Detect which cell encompasses the target text, then output its (x, y) center coordinate. 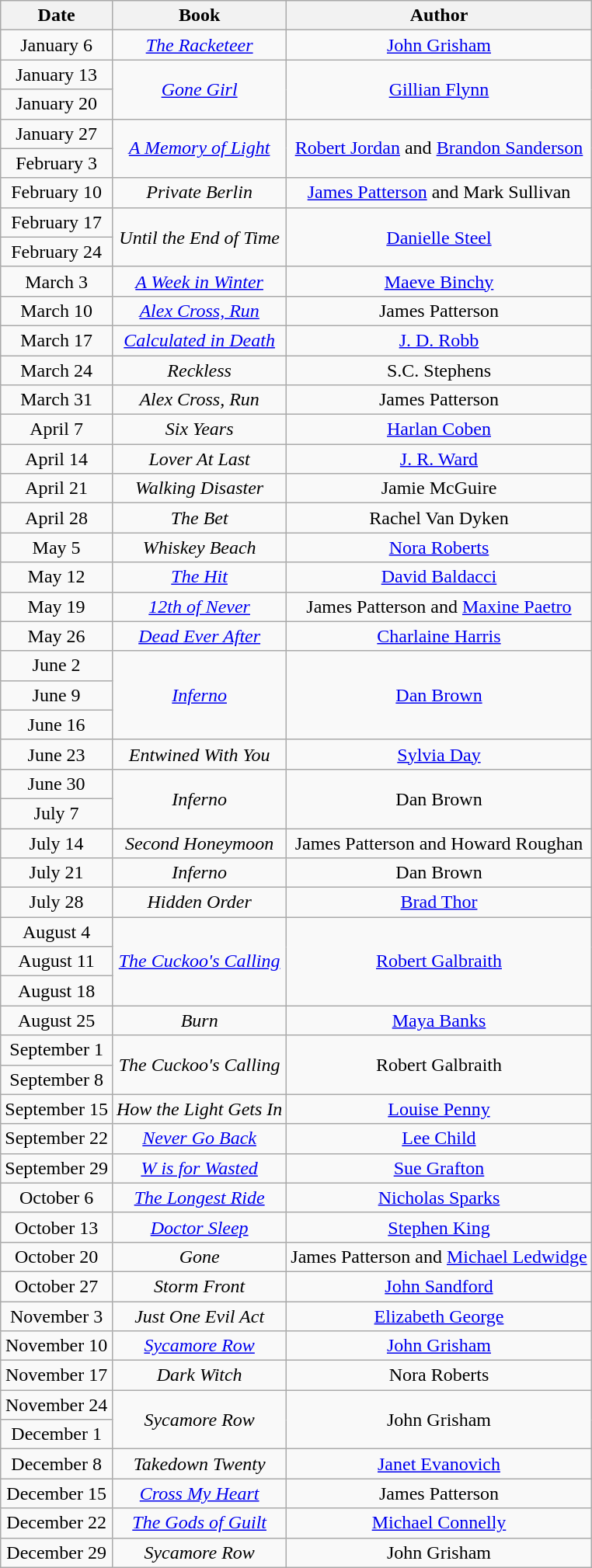
Walking Disaster (199, 488)
Calculated in Death (199, 340)
The Racketeer (199, 45)
A Week in Winter (199, 281)
January 27 (57, 134)
August 11 (57, 961)
September 29 (57, 1168)
June 2 (57, 666)
December 22 (57, 1523)
May 19 (57, 607)
Rachel Van Dyken (439, 518)
James Patterson and Michael Ledwidge (439, 1257)
12th of Never (199, 607)
October 20 (57, 1257)
June 30 (57, 784)
April 21 (57, 488)
The Bet (199, 518)
Cross My Heart (199, 1493)
Author (439, 16)
Just One Evil Act (199, 1316)
Louise Penny (439, 1109)
August 18 (57, 991)
Second Honeymoon (199, 843)
April 14 (57, 459)
Until the End of Time (199, 237)
May 12 (57, 577)
Sylvia Day (439, 754)
The Longest Ride (199, 1198)
S.C. Stephens (439, 370)
The Gods of Guilt (199, 1523)
November 3 (57, 1316)
July 7 (57, 813)
Entwined With You (199, 754)
March 3 (57, 281)
April 28 (57, 518)
March 24 (57, 370)
Brad Thor (439, 902)
Dark Witch (199, 1375)
June 16 (57, 725)
John Sandford (439, 1286)
Harlan Coben (439, 429)
Dead Ever After (199, 636)
James Patterson and Howard Roughan (439, 843)
February 3 (57, 163)
Reckless (199, 370)
April 7 (57, 429)
October 6 (57, 1198)
September 1 (57, 1050)
Hidden Order (199, 902)
January 6 (57, 45)
Never Go Back (199, 1139)
February 24 (57, 252)
August 4 (57, 932)
January 20 (57, 104)
James Patterson and Mark Sullivan (439, 193)
Maya Banks (439, 1020)
November 24 (57, 1405)
June 23 (57, 754)
Private Berlin (199, 193)
Jamie McGuire (439, 488)
March 10 (57, 311)
February 10 (57, 193)
Elizabeth George (439, 1316)
September 15 (57, 1109)
September 8 (57, 1080)
Gone Girl (199, 89)
Nicholas Sparks (439, 1198)
October 13 (57, 1227)
December 29 (57, 1552)
November 17 (57, 1375)
Takedown Twenty (199, 1464)
The Hit (199, 577)
July 21 (57, 873)
J. D. Robb (439, 340)
December 8 (57, 1464)
Stephen King (439, 1227)
July 28 (57, 902)
Robert Jordan and Brandon Sanderson (439, 148)
March 31 (57, 400)
August 25 (57, 1020)
September 22 (57, 1139)
How the Light Gets In (199, 1109)
Six Years (199, 429)
June 9 (57, 695)
February 17 (57, 222)
Lover At Last (199, 459)
Doctor Sleep (199, 1227)
Burn (199, 1020)
W is for Wasted (199, 1168)
Danielle Steel (439, 237)
Whiskey Beach (199, 548)
Michael Connelly (439, 1523)
J. R. Ward (439, 459)
Book (199, 16)
Storm Front (199, 1286)
July 14 (57, 843)
October 27 (57, 1286)
March 17 (57, 340)
A Memory of Light (199, 148)
December 1 (57, 1434)
James Patterson and Maxine Paetro (439, 607)
Gillian Flynn (439, 89)
December 15 (57, 1493)
Charlaine Harris (439, 636)
May 5 (57, 548)
Maeve Binchy (439, 281)
Date (57, 16)
David Baldacci (439, 577)
November 10 (57, 1346)
Sue Grafton (439, 1168)
May 26 (57, 636)
Janet Evanovich (439, 1464)
January 13 (57, 75)
Gone (199, 1257)
Lee Child (439, 1139)
